Identify which cell holds the provided text, then report its (x, y) central coordinate. 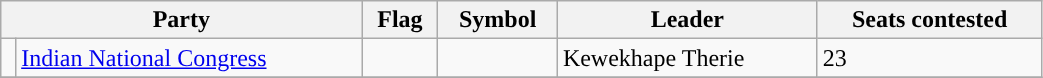
23 (930, 58)
Kewekhape Therie (687, 58)
Party (182, 20)
Seats contested (930, 20)
Symbol (498, 20)
Flag (400, 20)
Indian National Congress (189, 58)
Leader (687, 20)
